Output the [x, y] coordinate of the center of the cell containing the given text.  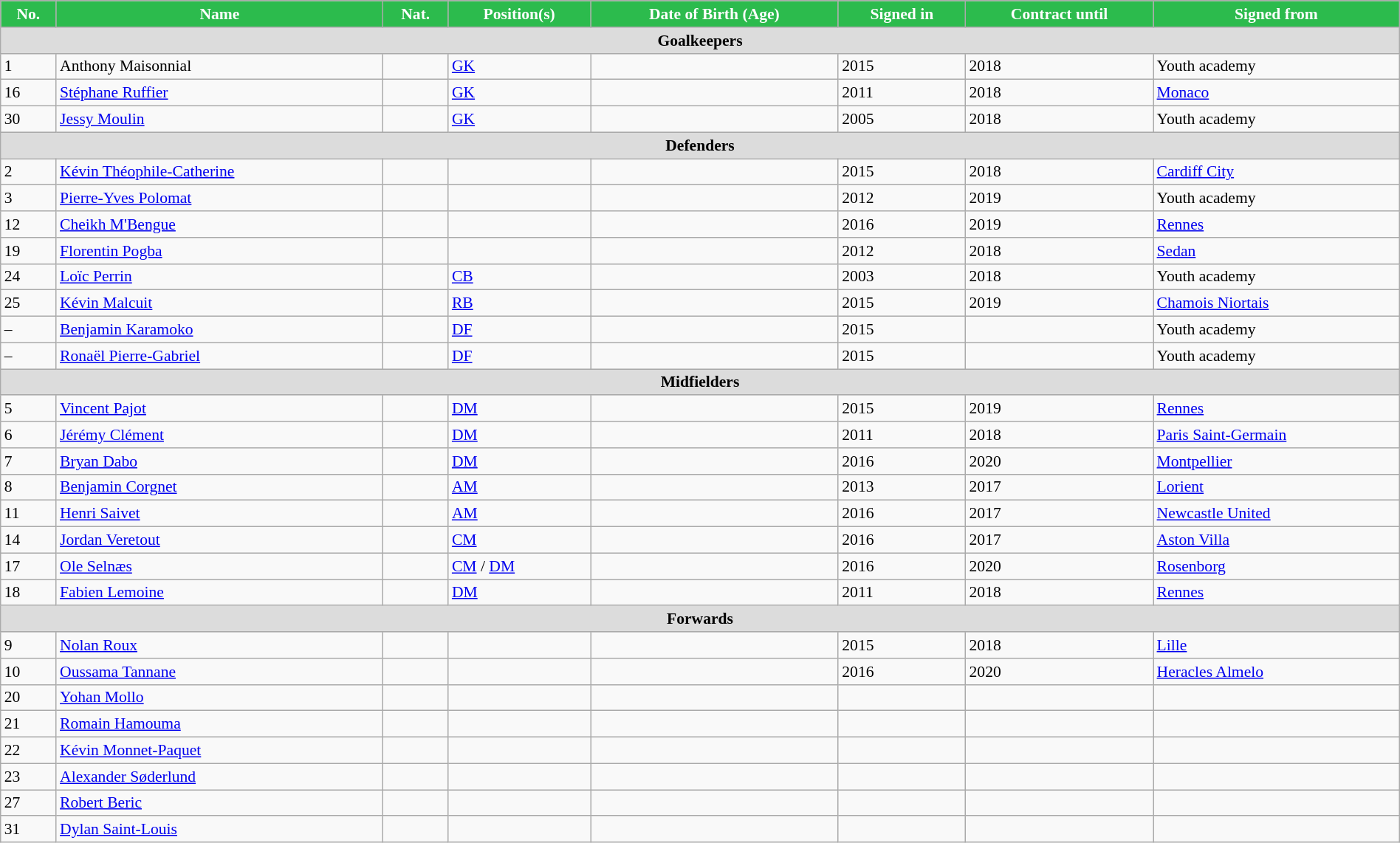
Ronaël Pierre-Gabriel [220, 356]
7 [28, 461]
24 [28, 277]
Oussama Tannane [220, 672]
19 [28, 251]
Romain Hamouma [220, 724]
Nolan Roux [220, 645]
Vincent Pajot [220, 409]
Sedan [1277, 251]
RB [520, 303]
Stéphane Ruffier [220, 93]
Florentin Pogba [220, 251]
Aston Villa [1277, 540]
Lille [1277, 645]
CB [520, 277]
Montpellier [1277, 461]
3 [28, 199]
Kévin Malcuit [220, 303]
Goalkeepers [700, 41]
Alexander Søderlund [220, 777]
20 [28, 698]
Forwards [700, 619]
Monaco [1277, 93]
Chamois Niortais [1277, 303]
CM [520, 540]
23 [28, 777]
Jordan Veretout [220, 540]
16 [28, 93]
Date of Birth (Age) [715, 14]
Contract until [1060, 14]
30 [28, 120]
27 [28, 803]
Newcastle United [1277, 514]
2013 [902, 487]
Rosenborg [1277, 566]
Name [220, 14]
Pierre-Yves Polomat [220, 199]
10 [28, 672]
2003 [902, 277]
No. [28, 14]
8 [28, 487]
18 [28, 593]
2 [28, 172]
Henri Saivet [220, 514]
Nat. [416, 14]
25 [28, 303]
17 [28, 566]
Cardiff City [1277, 172]
Fabien Lemoine [220, 593]
1 [28, 66]
Benjamin Corgnet [220, 487]
Anthony Maisonnial [220, 66]
Heracles Almelo [1277, 672]
6 [28, 435]
Kévin Théophile-Catherine [220, 172]
22 [28, 751]
Signed in [902, 14]
Dylan Saint-Louis [220, 830]
Cheikh M'Bengue [220, 224]
Loïc Perrin [220, 277]
Jérémy Clément [220, 435]
12 [28, 224]
Jessy Moulin [220, 120]
Bryan Dabo [220, 461]
14 [28, 540]
2005 [902, 120]
11 [28, 514]
Defenders [700, 145]
Paris Saint-Germain [1277, 435]
Robert Beric [220, 803]
Position(s) [520, 14]
Ole Selnæs [220, 566]
Midfielders [700, 382]
Yohan Mollo [220, 698]
5 [28, 409]
21 [28, 724]
Lorient [1277, 487]
Signed from [1277, 14]
Kévin Monnet-Paquet [220, 751]
31 [28, 830]
Benjamin Karamoko [220, 330]
CM / DM [520, 566]
9 [28, 645]
